Pinpoint the cell where the given text exists, returning its (X, Y) midpoint coordinate. 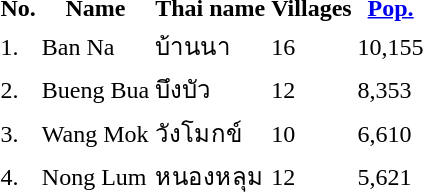
Ban Na (95, 46)
วังโมกข์ (210, 133)
Bueng Bua (95, 90)
บึงบัว (210, 90)
16 (312, 46)
Wang Mok (95, 133)
12 (312, 90)
บ้านนา (210, 46)
10 (312, 133)
